Find where the given text appears and provide that cell's center as (x, y) coordinate. 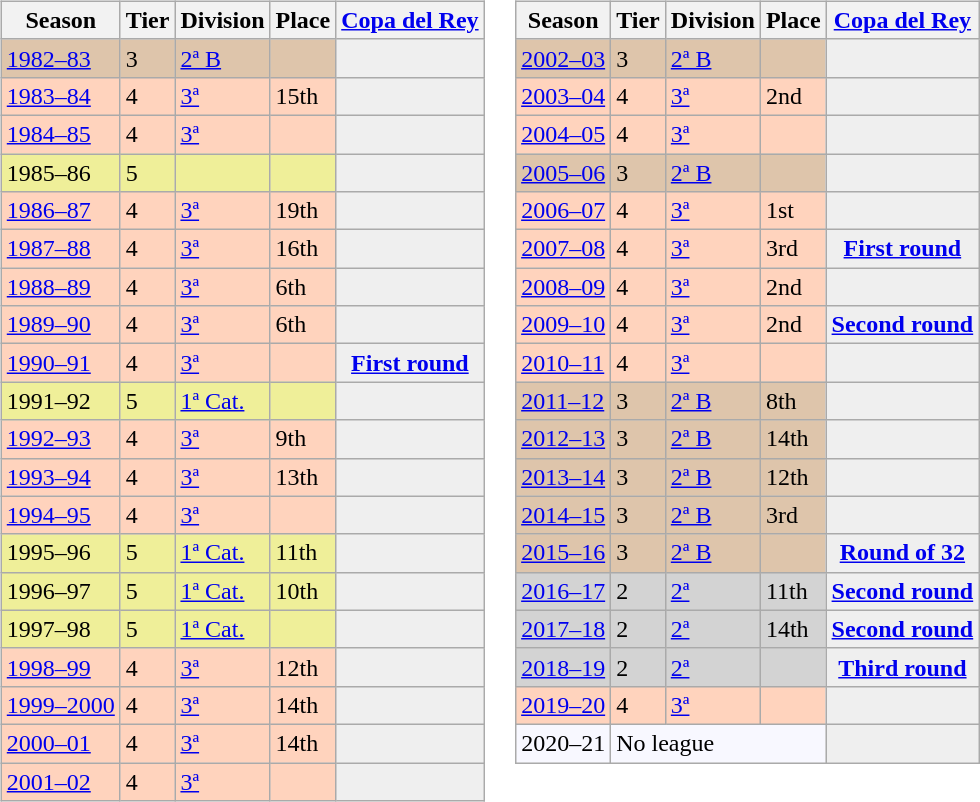
2011–12 (564, 401)
2000–01 (60, 743)
1989–90 (60, 325)
2009–10 (564, 325)
2010–11 (564, 363)
1995–96 (60, 553)
Round of 32 (902, 553)
8th (793, 401)
16th (303, 249)
1985–86 (60, 173)
2001–02 (60, 781)
2006–07 (564, 211)
2007–08 (564, 249)
1982–83 (60, 58)
9th (303, 439)
2008–09 (564, 287)
2017–18 (564, 629)
1997–98 (60, 629)
2013–14 (564, 477)
2002–03 (564, 58)
2014–15 (564, 515)
2020–21 (564, 743)
1991–92 (60, 401)
2003–04 (564, 96)
1984–85 (60, 134)
1987–88 (60, 249)
10th (303, 591)
1st (793, 211)
2012–13 (564, 439)
1993–94 (60, 477)
1986–87 (60, 211)
2004–05 (564, 134)
1992–93 (60, 439)
19th (303, 211)
No league (718, 743)
2015–16 (564, 553)
1996–97 (60, 591)
1988–89 (60, 287)
2005–06 (564, 173)
13th (303, 477)
2018–19 (564, 667)
1998–99 (60, 667)
Third round (902, 667)
1990–91 (60, 363)
1983–84 (60, 96)
2016–17 (564, 591)
1994–95 (60, 515)
1999–2000 (60, 705)
15th (303, 96)
2019–20 (564, 705)
